Capture the cell that displays the provided text and extract its [x, y] central coordinate. 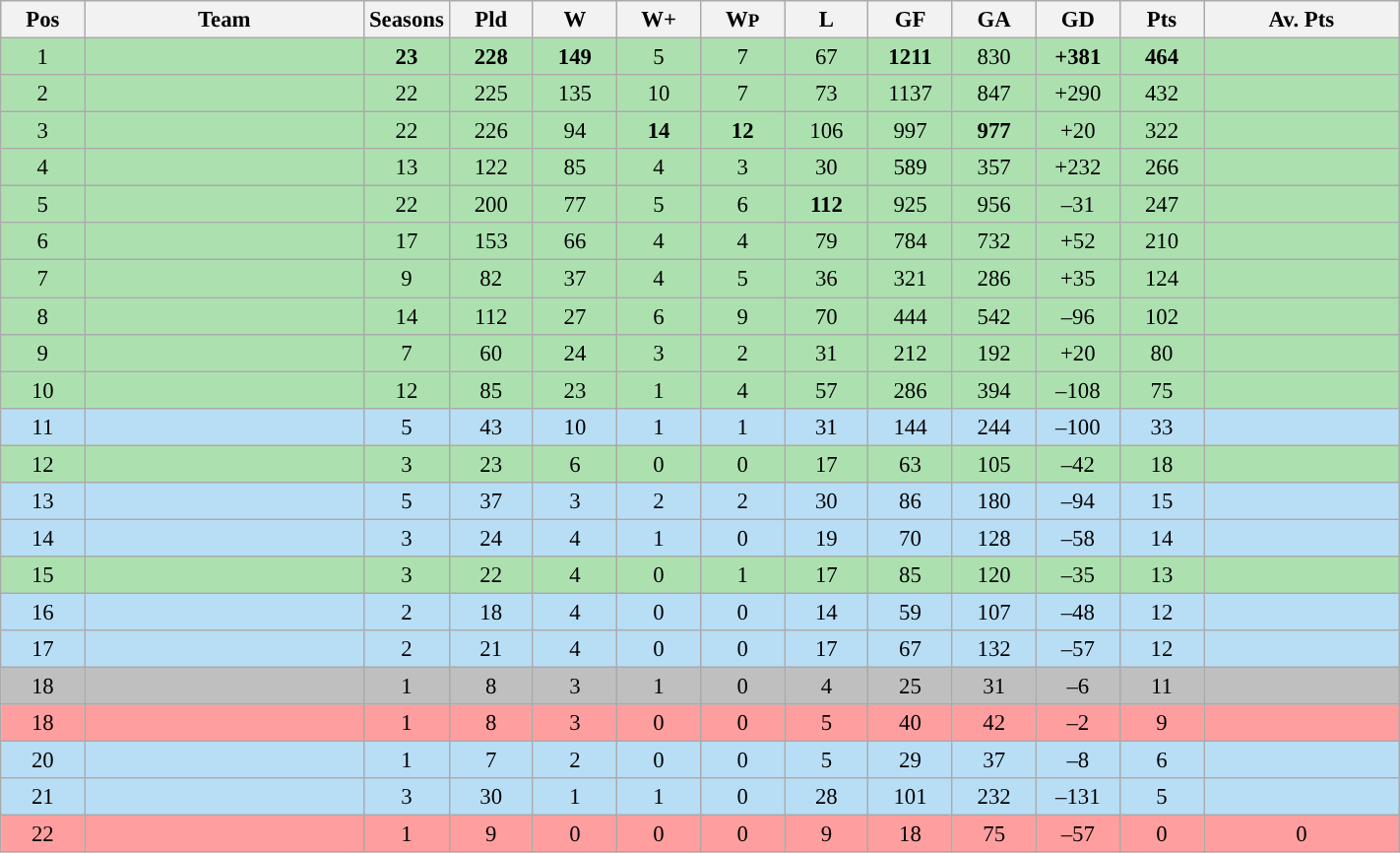
101 [910, 797]
59 [910, 612]
GD [1077, 20]
589 [910, 167]
86 [910, 501]
–48 [1077, 612]
–8 [1077, 760]
128 [994, 538]
+290 [1077, 94]
210 [1162, 241]
L [827, 20]
Pos [43, 20]
+52 [1077, 241]
Pts [1162, 20]
–94 [1077, 501]
94 [575, 131]
322 [1162, 131]
925 [910, 205]
830 [994, 57]
WP [742, 20]
228 [490, 57]
57 [827, 390]
GF [910, 20]
247 [1162, 205]
60 [490, 353]
28 [827, 797]
977 [994, 131]
–108 [1077, 390]
192 [994, 353]
80 [1162, 353]
33 [1162, 426]
–35 [1077, 575]
82 [490, 279]
997 [910, 131]
1137 [910, 94]
42 [994, 723]
225 [490, 94]
135 [575, 94]
132 [994, 649]
432 [1162, 94]
16 [43, 612]
27 [575, 316]
GA [994, 20]
–2 [1077, 723]
226 [490, 131]
66 [575, 241]
106 [827, 131]
200 [490, 205]
144 [910, 426]
Pld [490, 20]
180 [994, 501]
+381 [1077, 57]
43 [490, 426]
1211 [910, 57]
784 [910, 241]
153 [490, 241]
Av. Pts [1302, 20]
36 [827, 279]
+232 [1077, 167]
19 [827, 538]
79 [827, 241]
357 [994, 167]
212 [910, 353]
122 [490, 167]
+35 [1077, 279]
120 [994, 575]
244 [994, 426]
Seasons [408, 20]
63 [910, 464]
73 [827, 94]
394 [994, 390]
124 [1162, 279]
542 [994, 316]
Team [224, 20]
40 [910, 723]
444 [910, 316]
107 [994, 612]
956 [994, 205]
–131 [1077, 797]
–31 [1077, 205]
105 [994, 464]
464 [1162, 57]
20 [43, 760]
25 [910, 687]
266 [1162, 167]
W [575, 20]
–58 [1077, 538]
102 [1162, 316]
–6 [1077, 687]
–100 [1077, 426]
77 [575, 205]
149 [575, 57]
321 [910, 279]
W+ [658, 20]
–42 [1077, 464]
29 [910, 760]
232 [994, 797]
–96 [1077, 316]
732 [994, 241]
847 [994, 94]
